For the text-containing cell, return its midpoint in (x, y) coordinate format. 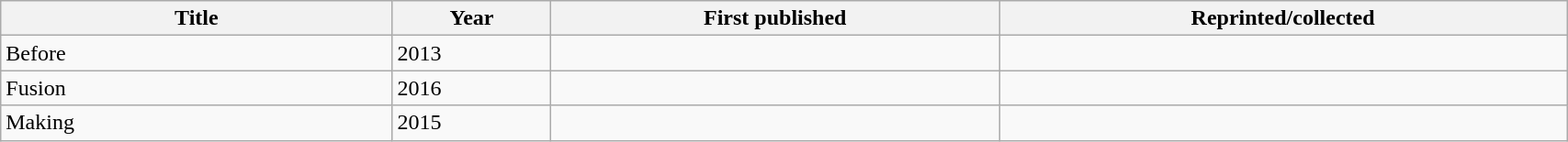
2013 (472, 53)
Year (472, 18)
Reprinted/collected (1283, 18)
Before (197, 53)
Making (197, 123)
2016 (472, 88)
2015 (472, 123)
Title (197, 18)
First published (775, 18)
Fusion (197, 88)
